Scan for the cell matching the given text and deliver its (X, Y) coordinate at center. 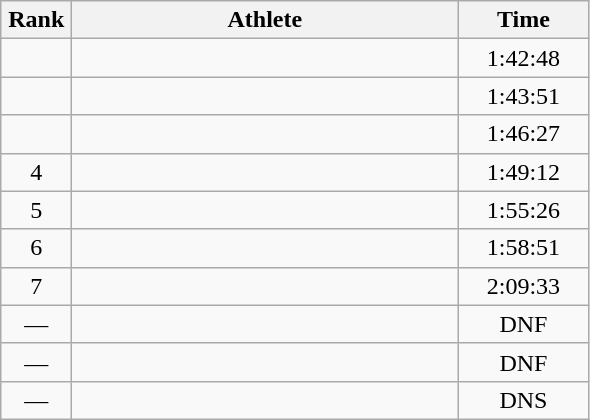
Athlete (265, 20)
1:43:51 (524, 96)
4 (36, 172)
1:55:26 (524, 210)
DNS (524, 400)
7 (36, 286)
1:42:48 (524, 58)
6 (36, 248)
1:58:51 (524, 248)
1:46:27 (524, 134)
Time (524, 20)
1:49:12 (524, 172)
5 (36, 210)
2:09:33 (524, 286)
Rank (36, 20)
